Search for the cell housing the specified text and yield its [x, y] center coordinate. 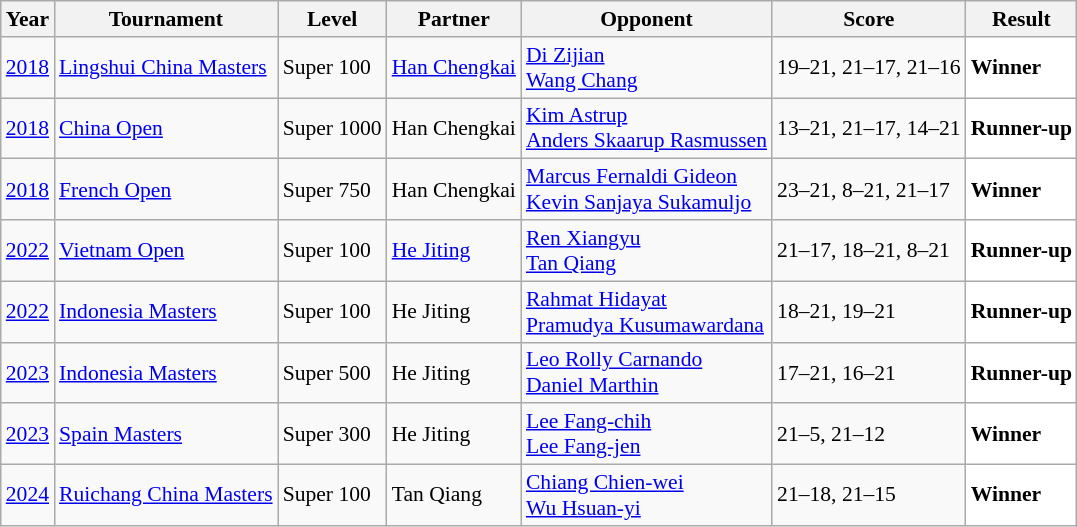
Marcus Fernaldi Gideon Kevin Sanjaya Sukamuljo [646, 190]
French Open [166, 190]
Opponent [646, 19]
China Open [166, 128]
21–18, 21–15 [869, 496]
2024 [28, 496]
Rahmat Hidayat Pramudya Kusumawardana [646, 312]
Score [869, 19]
18–21, 19–21 [869, 312]
Ren Xiangyu Tan Qiang [646, 250]
Ruichang China Masters [166, 496]
Lingshui China Masters [166, 68]
Result [1022, 19]
Tournament [166, 19]
Partner [454, 19]
19–21, 21–17, 21–16 [869, 68]
Level [332, 19]
21–17, 18–21, 8–21 [869, 250]
Lee Fang-chih Lee Fang-jen [646, 434]
Kim Astrup Anders Skaarup Rasmussen [646, 128]
Super 500 [332, 372]
Year [28, 19]
17–21, 16–21 [869, 372]
Super 750 [332, 190]
Super 1000 [332, 128]
Super 300 [332, 434]
Vietnam Open [166, 250]
Tan Qiang [454, 496]
23–21, 8–21, 21–17 [869, 190]
21–5, 21–12 [869, 434]
Chiang Chien-wei Wu Hsuan-yi [646, 496]
Spain Masters [166, 434]
Leo Rolly Carnando Daniel Marthin [646, 372]
13–21, 21–17, 14–21 [869, 128]
Di Zijian Wang Chang [646, 68]
